Detect which cell encompasses the target text, then output its (x, y) center coordinate. 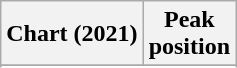
Peakposition (189, 34)
Chart (2021) (72, 34)
